Locate the cell with the specified text and output its [x, y] center coordinate. 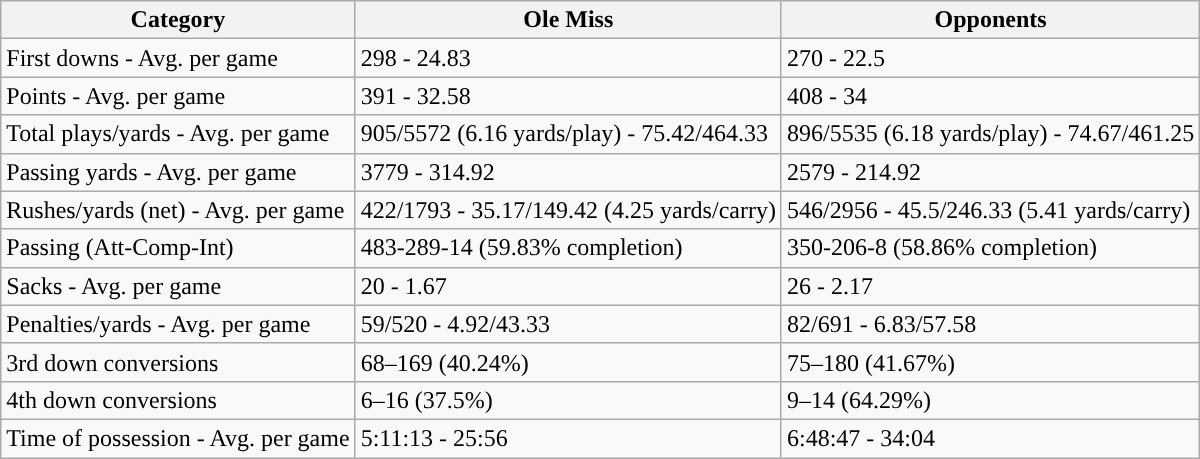
391 - 32.58 [568, 96]
408 - 34 [990, 96]
905/5572 (6.16 yards/play) - 75.42/464.33 [568, 134]
75–180 (41.67%) [990, 362]
82/691 - 6.83/57.58 [990, 324]
Opponents [990, 20]
68–169 (40.24%) [568, 362]
Penalties/yards - Avg. per game [178, 324]
3rd down conversions [178, 362]
483-289-14 (59.83% completion) [568, 248]
350-206-8 (58.86% completion) [990, 248]
Sacks - Avg. per game [178, 286]
546/2956 - 45.5/246.33 (5.41 yards/carry) [990, 210]
Passing (Att-Comp-Int) [178, 248]
26 - 2.17 [990, 286]
Category [178, 20]
896/5535 (6.18 yards/play) - 74.67/461.25 [990, 134]
Points - Avg. per game [178, 96]
4th down conversions [178, 400]
2579 - 214.92 [990, 172]
20 - 1.67 [568, 286]
First downs - Avg. per game [178, 58]
270 - 22.5 [990, 58]
Ole Miss [568, 20]
Passing yards - Avg. per game [178, 172]
6–16 (37.5%) [568, 400]
422/1793 - 35.17/149.42 (4.25 yards/carry) [568, 210]
6:48:47 - 34:04 [990, 438]
Time of possession - Avg. per game [178, 438]
Total plays/yards - Avg. per game [178, 134]
9–14 (64.29%) [990, 400]
298 - 24.83 [568, 58]
59/520 - 4.92/43.33 [568, 324]
3779 - 314.92 [568, 172]
5:11:13 - 25:56 [568, 438]
Rushes/yards (net) - Avg. per game [178, 210]
